Extract the [X, Y] coordinate from the center of the cell holding the provided text.  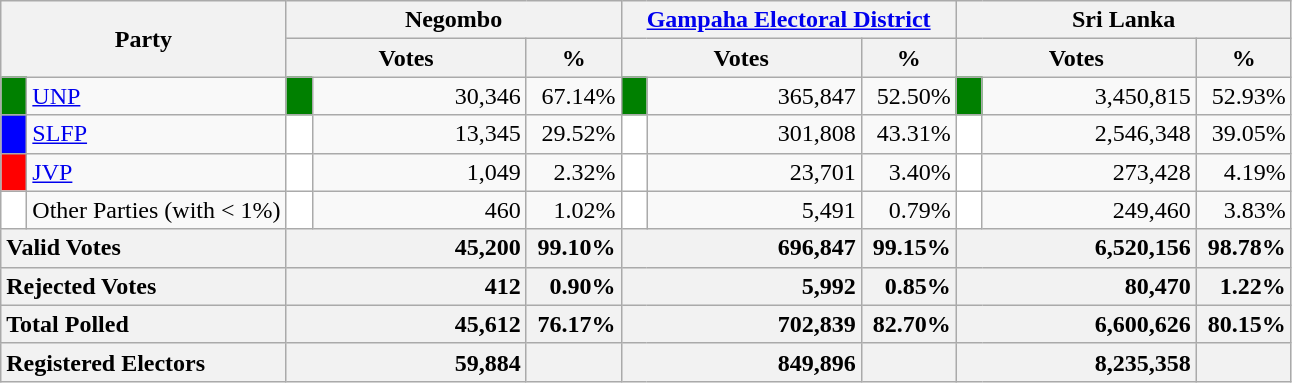
39.05% [1244, 134]
1,049 [419, 172]
99.10% [574, 248]
13,345 [419, 134]
76.17% [574, 324]
98.78% [1244, 248]
80,470 [1076, 286]
52.50% [908, 96]
Valid Votes [144, 248]
80.15% [1244, 324]
3,450,815 [1089, 96]
Total Polled [144, 324]
6,520,156 [1076, 248]
99.15% [908, 248]
460 [419, 210]
3.40% [908, 172]
Rejected Votes [144, 286]
Party [144, 39]
SLFP [156, 134]
2,546,348 [1089, 134]
5,992 [741, 286]
0.85% [908, 286]
1.22% [1244, 286]
0.90% [574, 286]
82.70% [908, 324]
43.31% [908, 134]
30,346 [419, 96]
Other Parties (with < 1%) [156, 210]
849,896 [741, 362]
301,808 [754, 134]
273,428 [1089, 172]
45,200 [406, 248]
5,491 [754, 210]
23,701 [754, 172]
Sri Lanka [1124, 20]
365,847 [754, 96]
JVP [156, 172]
45,612 [406, 324]
3.83% [1244, 210]
4.19% [1244, 172]
702,839 [741, 324]
0.79% [908, 210]
Registered Electors [144, 362]
52.93% [1244, 96]
59,884 [406, 362]
UNP [156, 96]
8,235,358 [1076, 362]
249,460 [1089, 210]
696,847 [741, 248]
1.02% [574, 210]
67.14% [574, 96]
Negombo [454, 20]
412 [406, 286]
6,600,626 [1076, 324]
2.32% [574, 172]
Gampaha Electoral District [788, 20]
29.52% [574, 134]
